From the cell containing the given text, extract its center point as (x, y) coordinate. 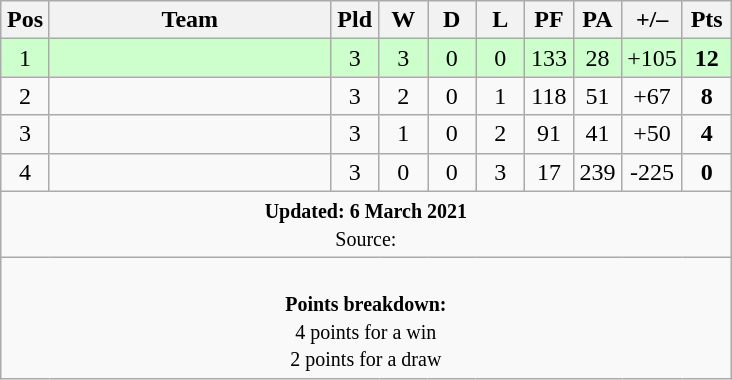
Team (190, 20)
Points breakdown:4 points for a win2 points for a draw (366, 318)
+/– (652, 20)
Updated: 6 March 2021Source: (366, 224)
+105 (652, 58)
Pos (26, 20)
+67 (652, 96)
8 (706, 96)
28 (598, 58)
Pts (706, 20)
17 (550, 172)
L (500, 20)
-225 (652, 172)
12 (706, 58)
51 (598, 96)
118 (550, 96)
239 (598, 172)
D (452, 20)
PF (550, 20)
PA (598, 20)
133 (550, 58)
41 (598, 134)
Pld (354, 20)
W (404, 20)
91 (550, 134)
+50 (652, 134)
